Provide the (X, Y) coordinate of the cell's center where the given text is located.  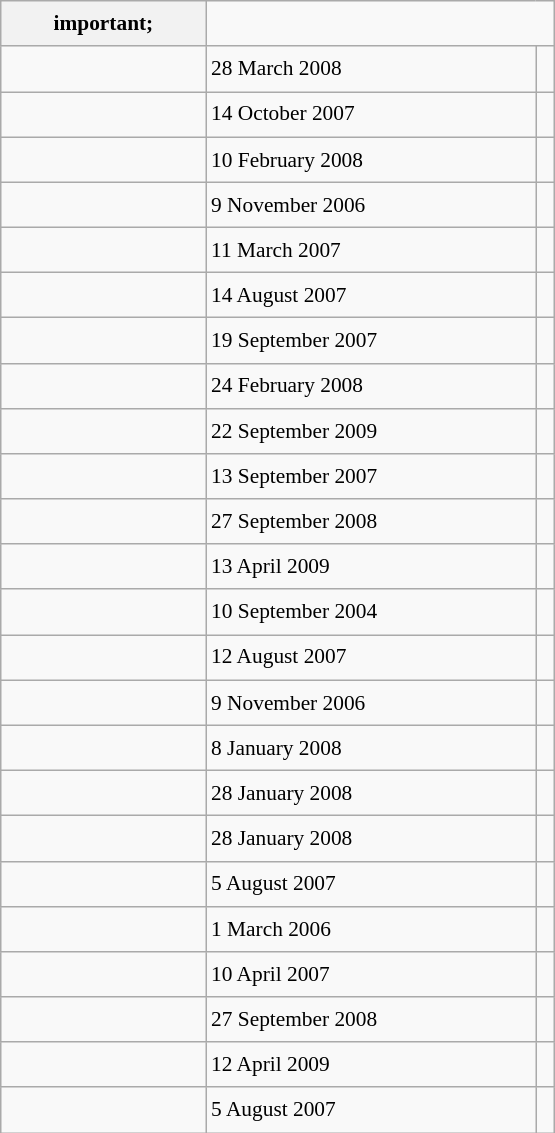
28 March 2008 (371, 68)
10 February 2008 (371, 160)
13 September 2007 (371, 476)
13 April 2009 (371, 566)
10 April 2007 (371, 974)
8 January 2008 (371, 748)
22 September 2009 (371, 430)
12 August 2007 (371, 658)
1 March 2006 (371, 928)
19 September 2007 (371, 340)
24 February 2008 (371, 386)
12 April 2009 (371, 1064)
14 October 2007 (371, 114)
14 August 2007 (371, 296)
11 March 2007 (371, 250)
important; (104, 24)
10 September 2004 (371, 612)
